Identify which cell holds the provided text, then report its [x, y] central coordinate. 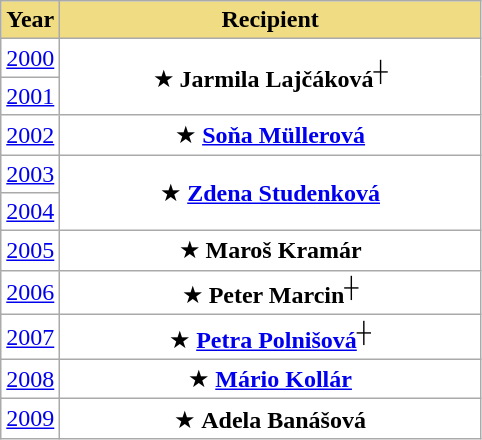
★ Petra Polnišová┼ [270, 338]
2005 [30, 251]
2000 [30, 58]
2008 [30, 379]
★ Mário Kollár [270, 379]
2004 [30, 212]
2003 [30, 173]
2002 [30, 135]
Year [30, 20]
★ Jarmila Lajčáková┼ [270, 77]
★ Adela Banášová [270, 419]
★ Maroš Kramár [270, 251]
★ Zdena Studenková [270, 192]
Recipient [270, 20]
★ Peter Marcin┼ [270, 292]
★ Soňa Müllerová [270, 135]
2007 [30, 338]
2001 [30, 96]
2006 [30, 292]
2009 [30, 419]
